Scan for the cell matching the given text and deliver its [x, y] coordinate at center. 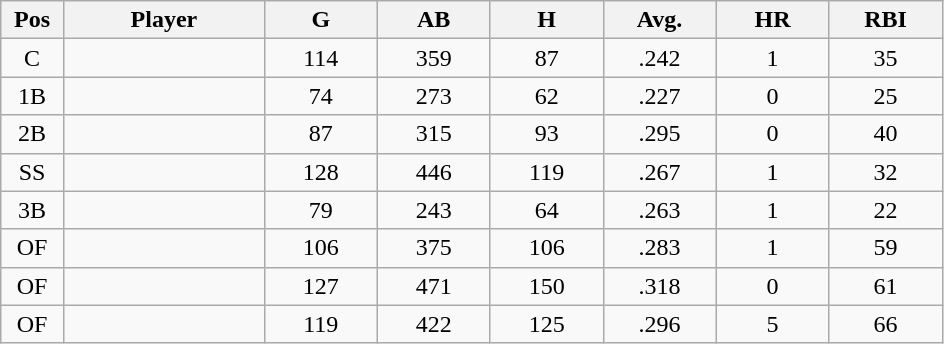
93 [546, 134]
SS [32, 172]
1B [32, 96]
C [32, 58]
RBI [886, 20]
2B [32, 134]
127 [320, 286]
5 [772, 324]
375 [434, 248]
315 [434, 134]
HR [772, 20]
35 [886, 58]
Pos [32, 20]
64 [546, 210]
273 [434, 96]
.283 [660, 248]
446 [434, 172]
22 [886, 210]
.296 [660, 324]
25 [886, 96]
125 [546, 324]
G [320, 20]
59 [886, 248]
40 [886, 134]
79 [320, 210]
.318 [660, 286]
66 [886, 324]
Player [164, 20]
62 [546, 96]
.295 [660, 134]
H [546, 20]
359 [434, 58]
114 [320, 58]
128 [320, 172]
.263 [660, 210]
32 [886, 172]
.227 [660, 96]
61 [886, 286]
243 [434, 210]
422 [434, 324]
74 [320, 96]
471 [434, 286]
150 [546, 286]
3B [32, 210]
.267 [660, 172]
AB [434, 20]
.242 [660, 58]
Avg. [660, 20]
